For the text-containing cell, return its midpoint in [x, y] coordinate format. 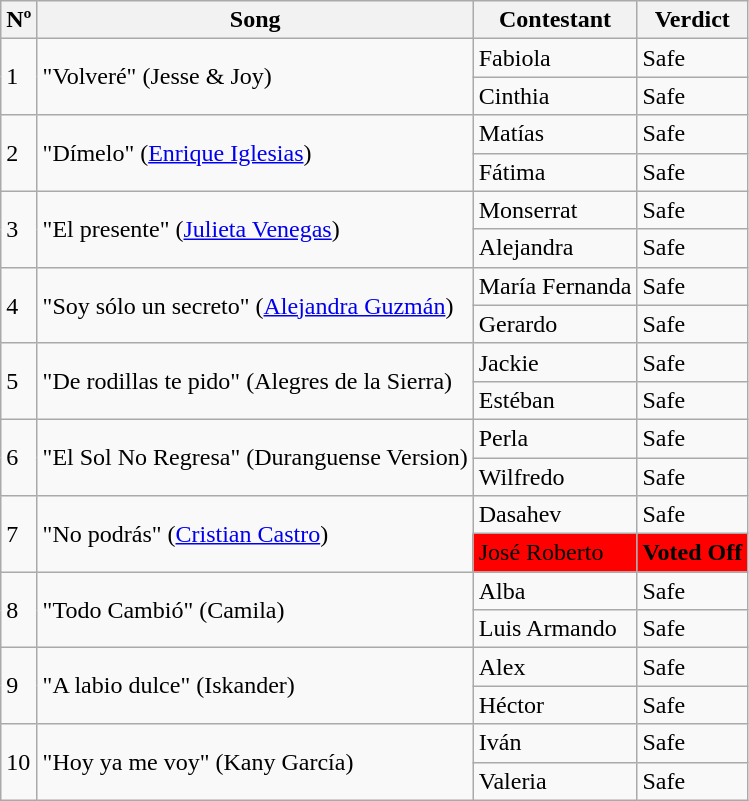
"El Sol No Regresa" (Duranguense Version) [255, 457]
Estéban [555, 400]
Contestant [555, 20]
1 [19, 77]
Perla [555, 438]
"De rodillas te pido" (Alegres de la Sierra) [255, 381]
Voted Off [692, 553]
Alex [555, 667]
3 [19, 229]
"El presente" (Julieta Venegas) [255, 229]
"No podrás" (Cristian Castro) [255, 534]
Fátima [555, 172]
4 [19, 305]
María Fernanda [555, 286]
Verdict [692, 20]
Cinthia [555, 96]
Luis Armando [555, 629]
"Todo Cambió" (Camila) [255, 610]
Héctor [555, 705]
"Hoy ya me voy" (Kany García) [255, 762]
Monserrat [555, 210]
Dasahev [555, 515]
"Soy sólo un secreto" (Alejandra Guzmán) [255, 305]
"Volveré" (Jesse & Joy) [255, 77]
Fabiola [555, 58]
9 [19, 686]
José Roberto [555, 553]
Matías [555, 134]
Gerardo [555, 324]
Iván [555, 743]
Wilfredo [555, 477]
Nº [19, 20]
6 [19, 457]
5 [19, 381]
Alba [555, 591]
"A labio dulce" (Iskander) [255, 686]
"Dímelo" (Enrique Iglesias) [255, 153]
10 [19, 762]
7 [19, 534]
Valeria [555, 781]
Alejandra [555, 248]
Song [255, 20]
2 [19, 153]
Jackie [555, 362]
8 [19, 610]
